Pinpoint the cell where the given text exists, returning its (X, Y) midpoint coordinate. 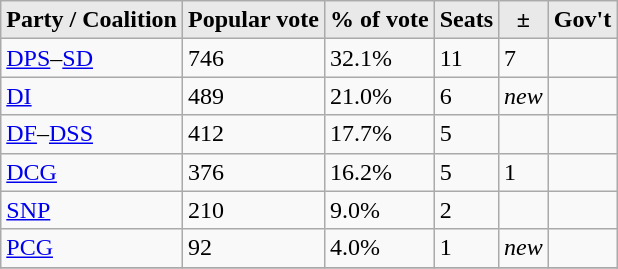
32.1% (379, 58)
6 (466, 96)
4.0% (379, 248)
DF–DSS (92, 134)
Party / Coalition (92, 20)
Gov't (582, 20)
% of vote (379, 20)
7 (524, 58)
489 (253, 96)
210 (253, 210)
746 (253, 58)
21.0% (379, 96)
PCG (92, 248)
376 (253, 172)
92 (253, 248)
DI (92, 96)
DPS–SD (92, 58)
SNP (92, 210)
Popular vote (253, 20)
Seats (466, 20)
2 (466, 210)
17.7% (379, 134)
11 (466, 58)
± (524, 20)
9.0% (379, 210)
16.2% (379, 172)
412 (253, 134)
DCG (92, 172)
